Output the [x, y] coordinate of the center of the cell containing the given text.  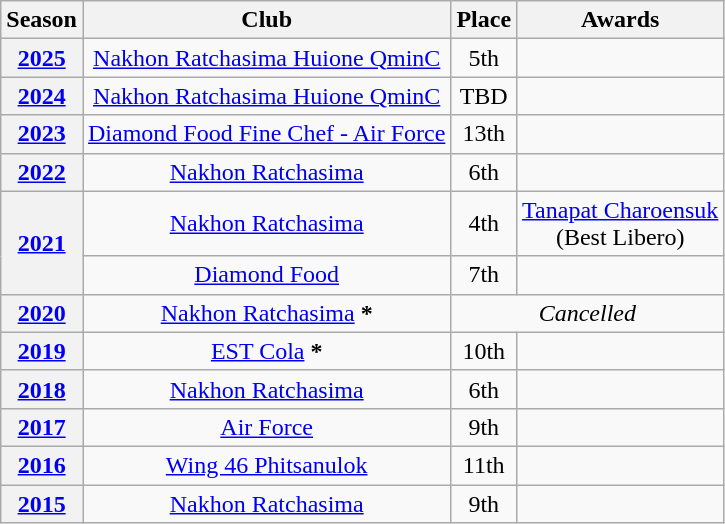
2025 [42, 58]
2018 [42, 389]
TBD [484, 96]
2019 [42, 351]
4th [484, 224]
Club [266, 20]
11th [484, 465]
Cancelled [588, 313]
2016 [42, 465]
2022 [42, 172]
13th [484, 134]
2020 [42, 313]
2021 [42, 242]
Diamond Food [266, 275]
Nakhon Ratchasima * [266, 313]
Wing 46 Phitsanulok [266, 465]
Season [42, 20]
2015 [42, 503]
2024 [42, 96]
7th [484, 275]
EST Cola * [266, 351]
Awards [620, 20]
Tanapat Charoensuk(Best Libero) [620, 224]
2017 [42, 427]
5th [484, 58]
Air Force [266, 427]
Place [484, 20]
Diamond Food Fine Chef - Air Force [266, 134]
2023 [42, 134]
10th [484, 351]
